From the cell containing the given text, extract its center point as [X, Y] coordinate. 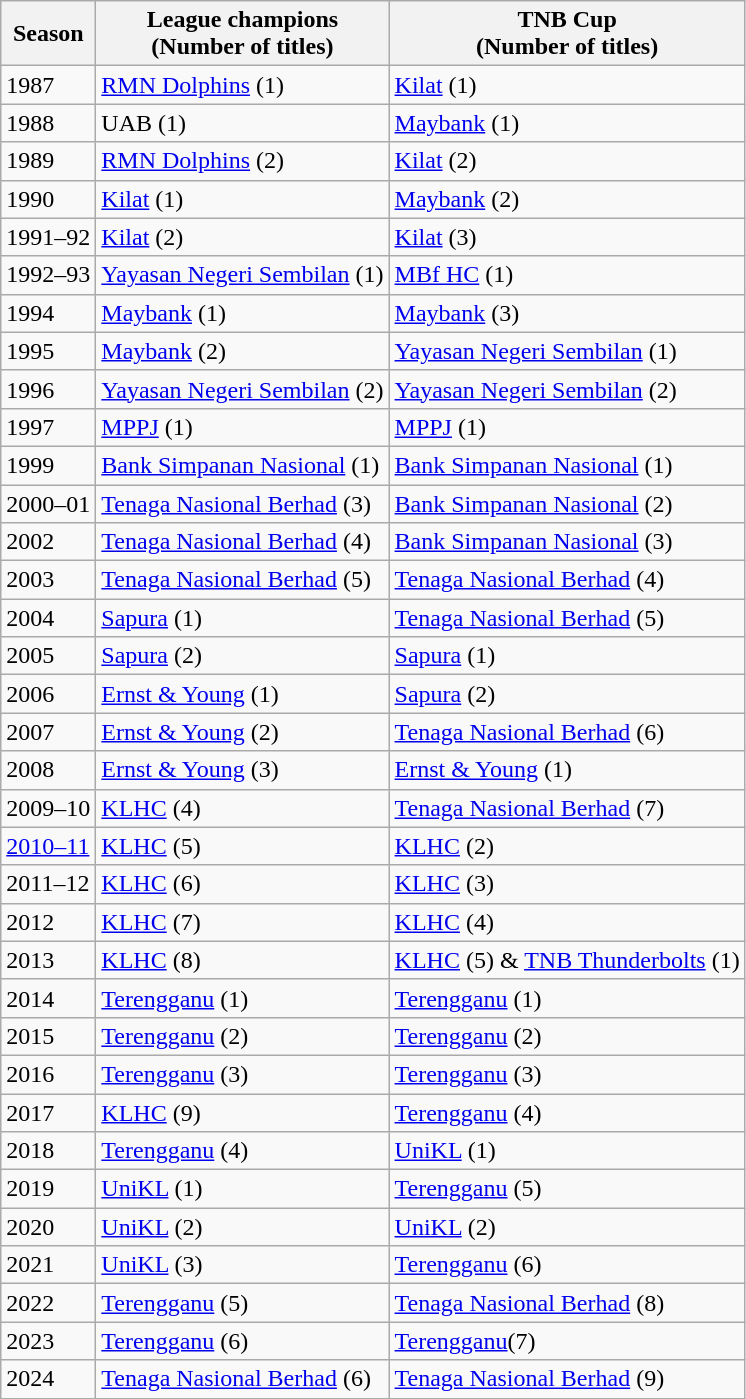
2010–11 [48, 846]
KLHC (5) & TNB Thunderbolts (1) [567, 960]
MBf HC (1) [567, 275]
2019 [48, 1189]
1991–92 [48, 237]
2022 [48, 1303]
Ernst & Young (2) [242, 732]
KLHC (7) [242, 922]
League champions(Number of titles) [242, 34]
2003 [48, 580]
TNB Cup(Number of titles) [567, 34]
KLHC (3) [567, 884]
RMN Dolphins (2) [242, 161]
2011–12 [48, 884]
KLHC (9) [242, 1113]
UAB (1) [242, 123]
Tenaga Nasional Berhad (3) [242, 503]
2021 [48, 1265]
Season [48, 34]
1992–93 [48, 275]
2018 [48, 1151]
Kilat (3) [567, 237]
Bank Simpanan Nasional (2) [567, 503]
KLHC (2) [567, 846]
2007 [48, 732]
RMN Dolphins (1) [242, 85]
2006 [48, 694]
2017 [48, 1113]
1989 [48, 161]
2013 [48, 960]
2015 [48, 1036]
2005 [48, 656]
2014 [48, 998]
2008 [48, 770]
2024 [48, 1379]
2009–10 [48, 808]
1988 [48, 123]
Bank Simpanan Nasional (3) [567, 542]
Terengganu(7) [567, 1341]
2002 [48, 542]
Tenaga Nasional Berhad (8) [567, 1303]
1996 [48, 389]
Maybank (3) [567, 313]
UniKL (3) [242, 1265]
1997 [48, 427]
1999 [48, 465]
Ernst & Young (3) [242, 770]
2016 [48, 1074]
2004 [48, 618]
1995 [48, 351]
1994 [48, 313]
Tenaga Nasional Berhad (9) [567, 1379]
KLHC (8) [242, 960]
2012 [48, 922]
1990 [48, 199]
1987 [48, 85]
2023 [48, 1341]
KLHC (5) [242, 846]
2000–01 [48, 503]
KLHC (6) [242, 884]
Tenaga Nasional Berhad (7) [567, 808]
2020 [48, 1227]
